Search for the cell housing the specified text and yield its [x, y] center coordinate. 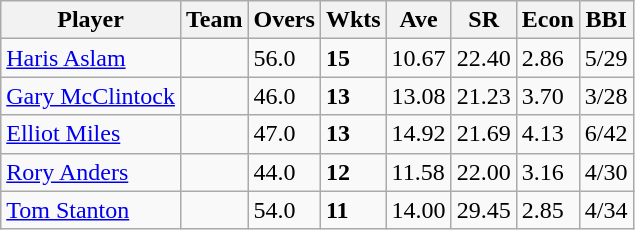
14.00 [418, 210]
Overs [284, 20]
Tom Stanton [91, 210]
SR [484, 20]
11 [353, 210]
14.92 [418, 134]
21.69 [484, 134]
11.58 [418, 172]
3.16 [548, 172]
4.13 [548, 134]
5/29 [606, 58]
Gary McClintock [91, 96]
BBI [606, 20]
Econ [548, 20]
Team [214, 20]
4/34 [606, 210]
47.0 [284, 134]
22.00 [484, 172]
Wkts [353, 20]
4/30 [606, 172]
Haris Aslam [91, 58]
15 [353, 58]
6/42 [606, 134]
Player [91, 20]
Elliot Miles [91, 134]
13.08 [418, 96]
10.67 [418, 58]
56.0 [284, 58]
44.0 [284, 172]
Rory Anders [91, 172]
54.0 [284, 210]
2.86 [548, 58]
29.45 [484, 210]
22.40 [484, 58]
Ave [418, 20]
2.85 [548, 210]
46.0 [284, 96]
3.70 [548, 96]
3/28 [606, 96]
21.23 [484, 96]
12 [353, 172]
